Return the [x, y] coordinate for the center point of the cell that contains the specified text.  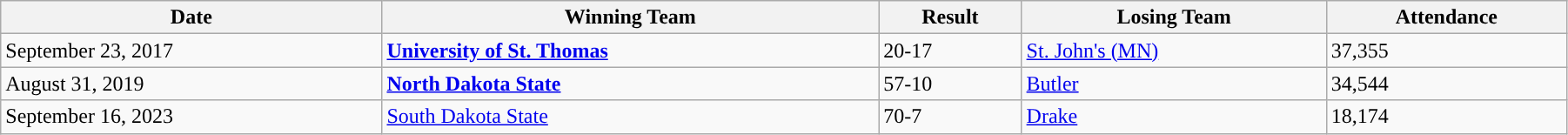
Butler [1174, 84]
September 23, 2017 [191, 51]
University of St. Thomas [630, 51]
57-10 [950, 84]
Result [950, 17]
August 31, 2019 [191, 84]
South Dakota State [630, 117]
70-7 [950, 117]
Attendance [1446, 17]
North Dakota State [630, 84]
34,544 [1446, 84]
September 16, 2023 [191, 117]
St. John's (MN) [1174, 51]
18,174 [1446, 117]
Drake [1174, 117]
Winning Team [630, 17]
Date [191, 17]
Losing Team [1174, 17]
37,355 [1446, 51]
20-17 [950, 51]
